For the text-containing cell, return its midpoint in (x, y) coordinate format. 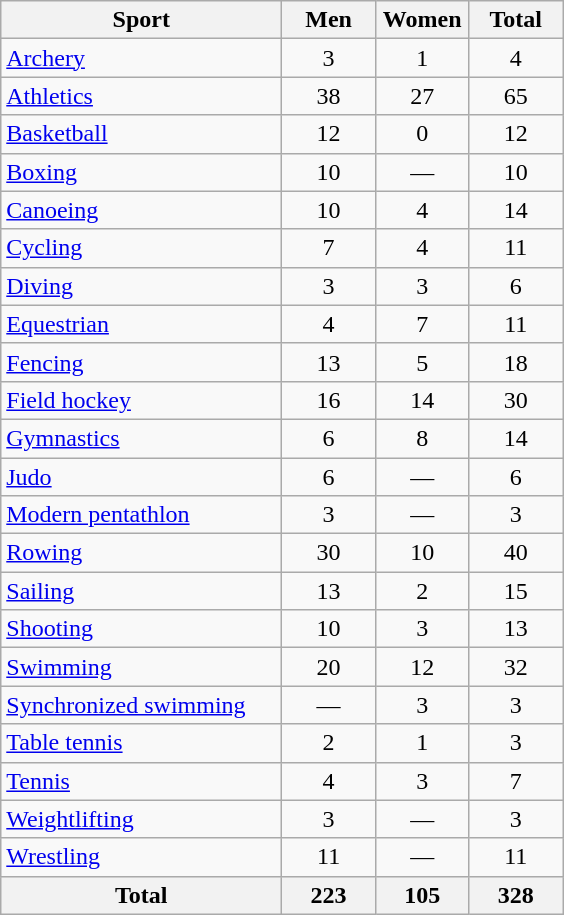
15 (516, 591)
Boxing (142, 172)
223 (329, 895)
Rowing (142, 553)
Shooting (142, 629)
Athletics (142, 96)
20 (329, 667)
105 (422, 895)
Judo (142, 477)
38 (329, 96)
5 (422, 362)
Fencing (142, 362)
Modern pentathlon (142, 515)
18 (516, 362)
Canoeing (142, 210)
Men (329, 20)
0 (422, 134)
Wrestling (142, 857)
Weightlifting (142, 819)
Sailing (142, 591)
Basketball (142, 134)
32 (516, 667)
Table tennis (142, 743)
328 (516, 895)
Women (422, 20)
Swimming (142, 667)
Archery (142, 58)
16 (329, 400)
Diving (142, 286)
Synchronized swimming (142, 705)
Gymnastics (142, 438)
Tennis (142, 781)
Field hockey (142, 400)
8 (422, 438)
40 (516, 553)
27 (422, 96)
Cycling (142, 248)
65 (516, 96)
Equestrian (142, 324)
Sport (142, 20)
